From the cell containing the given text, extract its center point as (x, y) coordinate. 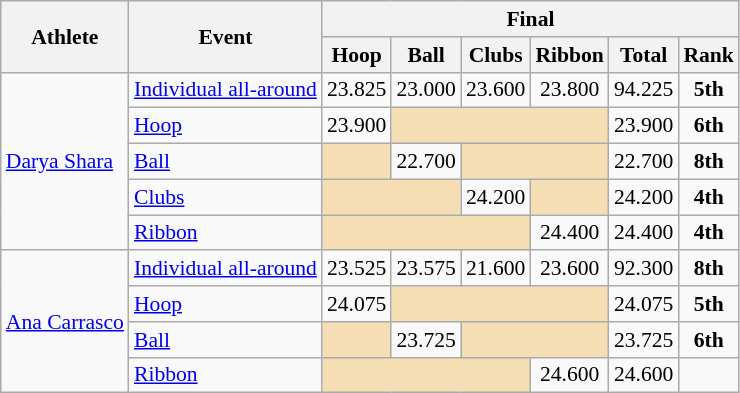
23.800 (570, 90)
23.525 (356, 269)
23.000 (426, 90)
94.225 (644, 90)
Total (644, 55)
Ana Carrasco (65, 322)
Final (530, 19)
23.825 (356, 90)
21.600 (496, 269)
Darya Shara (65, 161)
Event (226, 36)
Rank (708, 55)
92.300 (644, 269)
23.575 (426, 269)
Athlete (65, 36)
